Extract the (x, y) coordinate from the center of the cell holding the provided text.  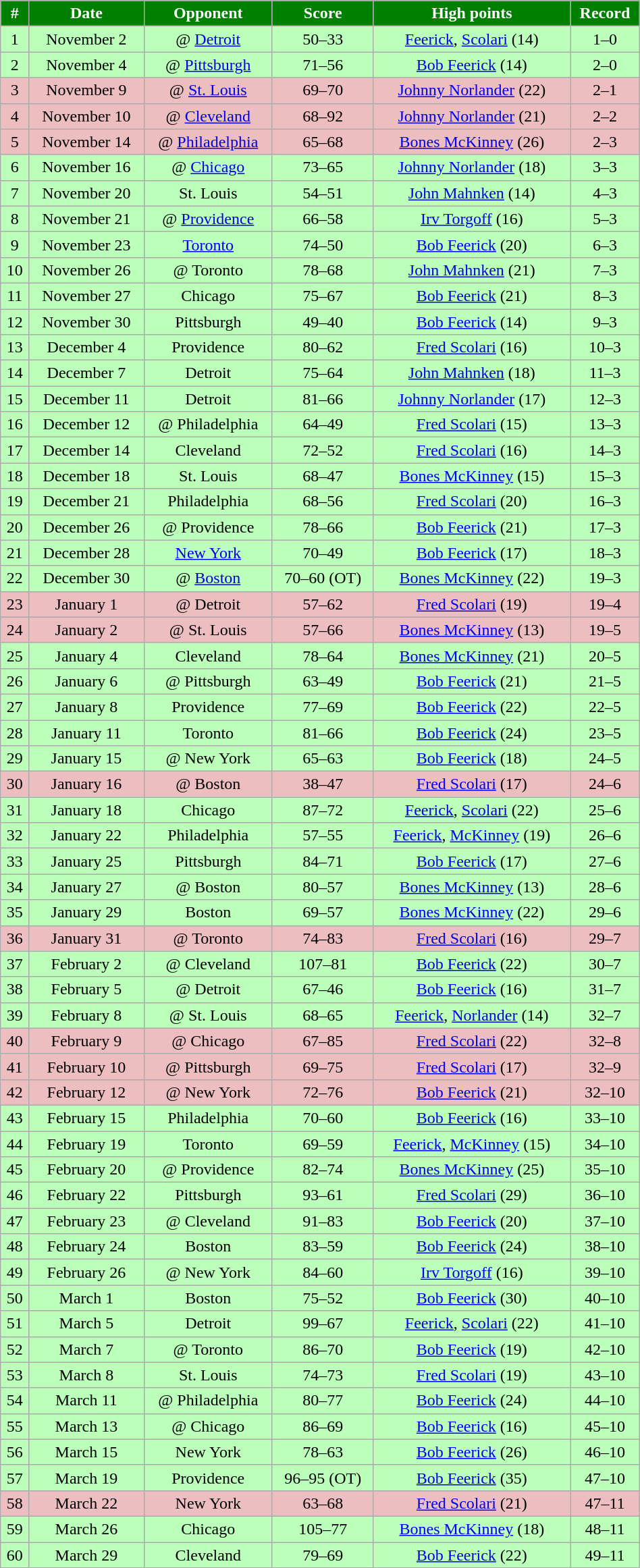
34–10 (605, 1144)
9–3 (605, 322)
7 (15, 193)
65–63 (323, 759)
2–3 (605, 142)
5–3 (605, 219)
February 24 (86, 1247)
11 (15, 296)
49–11 (605, 1555)
# (15, 13)
20 (15, 527)
Fred Scolari (22) (472, 1041)
107–81 (323, 964)
January 31 (86, 938)
78–63 (323, 1452)
37–10 (605, 1221)
68–65 (323, 1015)
12–3 (605, 399)
39 (15, 1015)
66–58 (323, 219)
23–5 (605, 732)
63–49 (323, 681)
6 (15, 167)
45 (15, 1170)
38–47 (323, 784)
12 (15, 322)
Fred Scolari (15) (472, 425)
March 8 (86, 1375)
69–57 (323, 913)
32–8 (605, 1041)
February 8 (86, 1015)
57–55 (323, 836)
November 26 (86, 270)
80–77 (323, 1401)
January 25 (86, 861)
5 (15, 142)
21 (15, 553)
January 11 (86, 732)
High points (472, 13)
105–77 (323, 1529)
10 (15, 270)
13–3 (605, 425)
November 9 (86, 90)
70–49 (323, 553)
13 (15, 348)
17–3 (605, 527)
Date (86, 13)
26–6 (605, 836)
3 (15, 90)
March 7 (86, 1349)
19–4 (605, 604)
February 23 (86, 1221)
34 (15, 887)
4 (15, 116)
48 (15, 1247)
67–85 (323, 1041)
Johnny Norlander (22) (472, 90)
83–59 (323, 1247)
Opponent (208, 13)
Bones McKinney (18) (472, 1529)
60 (15, 1555)
33 (15, 861)
68–56 (323, 502)
29–7 (605, 938)
December 21 (86, 502)
Fred Scolari (20) (472, 502)
69–59 (323, 1144)
96–95 (OT) (323, 1478)
February 20 (86, 1170)
59 (15, 1529)
December 18 (86, 476)
29 (15, 759)
Feerick, Norlander (14) (472, 1015)
Bones McKinney (15) (472, 476)
January 16 (86, 784)
November 16 (86, 167)
Fred Scolari (29) (472, 1195)
65–68 (323, 142)
72–76 (323, 1092)
1–0 (605, 39)
15–3 (605, 476)
32 (15, 836)
December 26 (86, 527)
47 (15, 1221)
14–3 (605, 450)
November 27 (86, 296)
58 (15, 1503)
December 11 (86, 399)
11–3 (605, 373)
35–10 (605, 1170)
86–69 (323, 1426)
2 (15, 65)
March 15 (86, 1452)
March 22 (86, 1503)
74–73 (323, 1375)
53 (15, 1375)
February 19 (86, 1144)
Bob Feerick (35) (472, 1478)
Bob Feerick (26) (472, 1452)
69–70 (323, 90)
75–52 (323, 1298)
93–61 (323, 1195)
December 30 (86, 578)
78–68 (323, 270)
54 (15, 1401)
John Mahnken (18) (472, 373)
36–10 (605, 1195)
15 (15, 399)
30 (15, 784)
Bones McKinney (26) (472, 142)
Johnny Norlander (18) (472, 167)
23 (15, 604)
2–2 (605, 116)
16–3 (605, 502)
Record (605, 13)
March 26 (86, 1529)
December 12 (86, 425)
1 (15, 39)
37 (15, 964)
57 (15, 1478)
47–11 (605, 1503)
32–9 (605, 1066)
87–72 (323, 810)
Bob Feerick (18) (472, 759)
63–68 (323, 1503)
39–10 (605, 1272)
32–7 (605, 1015)
Feerick, Scolari (14) (472, 39)
33–10 (605, 1118)
22 (15, 578)
78–66 (323, 527)
27 (15, 707)
2–1 (605, 90)
77–69 (323, 707)
42 (15, 1092)
30–7 (605, 964)
3–3 (605, 167)
January 15 (86, 759)
Fred Scolari (21) (472, 1503)
December 4 (86, 348)
25–6 (605, 810)
41 (15, 1066)
57–62 (323, 604)
8 (15, 219)
38 (15, 990)
November 10 (86, 116)
March 11 (86, 1401)
21–5 (605, 681)
52 (15, 1349)
March 19 (86, 1478)
49 (15, 1272)
10–3 (605, 348)
47–10 (605, 1478)
55 (15, 1426)
56 (15, 1452)
75–64 (323, 373)
February 26 (86, 1272)
February 10 (86, 1066)
14 (15, 373)
18 (15, 476)
November 30 (86, 322)
17 (15, 450)
25 (15, 655)
6–3 (605, 244)
48–11 (605, 1529)
72–52 (323, 450)
22–5 (605, 707)
Bob Feerick (30) (472, 1298)
Bones McKinney (25) (472, 1170)
86–70 (323, 1349)
February 22 (86, 1195)
99–67 (323, 1324)
Feerick, McKinney (15) (472, 1144)
February 9 (86, 1041)
December 7 (86, 373)
March 13 (86, 1426)
46 (15, 1195)
68–47 (323, 476)
64–49 (323, 425)
43–10 (605, 1375)
28 (15, 732)
78–64 (323, 655)
24–5 (605, 759)
31 (15, 810)
74–50 (323, 244)
January 4 (86, 655)
March 29 (86, 1555)
February 2 (86, 964)
67–46 (323, 990)
4–3 (605, 193)
74–83 (323, 938)
John Mahnken (21) (472, 270)
68–92 (323, 116)
8–3 (605, 296)
43 (15, 1118)
January 18 (86, 810)
January 2 (86, 630)
November 20 (86, 193)
November 2 (86, 39)
46–10 (605, 1452)
February 15 (86, 1118)
November 23 (86, 244)
82–74 (323, 1170)
38–10 (605, 1247)
2–0 (605, 65)
80–62 (323, 348)
35 (15, 913)
December 14 (86, 450)
44–10 (605, 1401)
Johnny Norlander (17) (472, 399)
42–10 (605, 1349)
January 22 (86, 836)
March 5 (86, 1324)
84–60 (323, 1272)
32–10 (605, 1092)
80–57 (323, 887)
27–6 (605, 861)
November 21 (86, 219)
January 29 (86, 913)
50–33 (323, 39)
45–10 (605, 1426)
41–10 (605, 1324)
28–6 (605, 887)
31–7 (605, 990)
Bones McKinney (21) (472, 655)
January 6 (86, 681)
75–67 (323, 296)
16 (15, 425)
84–71 (323, 861)
40–10 (605, 1298)
24 (15, 630)
36 (15, 938)
29–6 (605, 913)
73–65 (323, 167)
54–51 (323, 193)
71–56 (323, 65)
7–3 (605, 270)
57–66 (323, 630)
20–5 (605, 655)
9 (15, 244)
November 14 (86, 142)
91–83 (323, 1221)
50 (15, 1298)
January 8 (86, 707)
Score (323, 13)
19 (15, 502)
24–6 (605, 784)
70–60 (323, 1118)
January 27 (86, 887)
49–40 (323, 322)
Bob Feerick (19) (472, 1349)
John Mahnken (14) (472, 193)
19–3 (605, 578)
February 12 (86, 1092)
79–69 (323, 1555)
69–75 (323, 1066)
26 (15, 681)
November 4 (86, 65)
44 (15, 1144)
Feerick, McKinney (19) (472, 836)
March 1 (86, 1298)
January 1 (86, 604)
December 28 (86, 553)
Johnny Norlander (21) (472, 116)
19–5 (605, 630)
18–3 (605, 553)
40 (15, 1041)
February 5 (86, 990)
70–60 (OT) (323, 578)
51 (15, 1324)
